Capture the cell that displays the provided text and extract its (x, y) central coordinate. 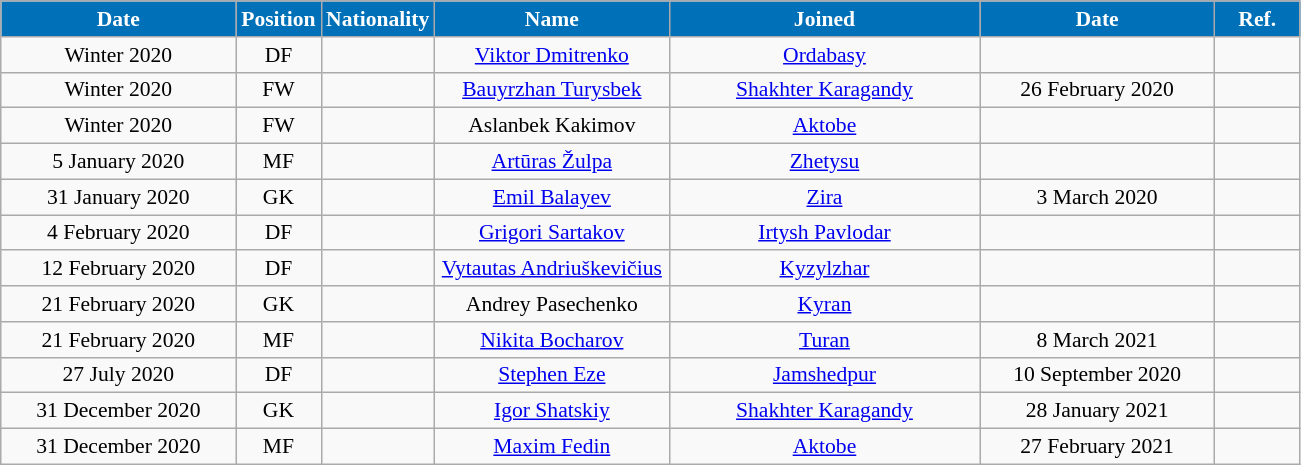
Viktor Dmitrenko (552, 55)
Artūras Žulpa (552, 162)
Vytautas Andriuškevičius (552, 269)
Igor Shatskiy (552, 411)
Maxim Fedin (552, 447)
Turan (824, 340)
4 February 2020 (118, 233)
28 January 2021 (1098, 411)
Nikita Bocharov (552, 340)
Nationality (378, 19)
27 February 2021 (1098, 447)
Position (278, 19)
Emil Balayev (552, 197)
Jamshedpur (824, 375)
27 July 2020 (118, 375)
3 March 2020 (1098, 197)
Zhetysu (824, 162)
26 February 2020 (1098, 90)
Aslanbek Kakimov (552, 126)
5 January 2020 (118, 162)
Irtysh Pavlodar (824, 233)
Kyran (824, 304)
Grigori Sartakov (552, 233)
Andrey Pasechenko (552, 304)
Ordabasy (824, 55)
Joined (824, 19)
Kyzylzhar (824, 269)
Bauyrzhan Turysbek (552, 90)
Name (552, 19)
Stephen Eze (552, 375)
8 March 2021 (1098, 340)
Zira (824, 197)
12 February 2020 (118, 269)
10 September 2020 (1098, 375)
31 January 2020 (118, 197)
Ref. (1258, 19)
